Capture the cell that displays the provided text and extract its (x, y) central coordinate. 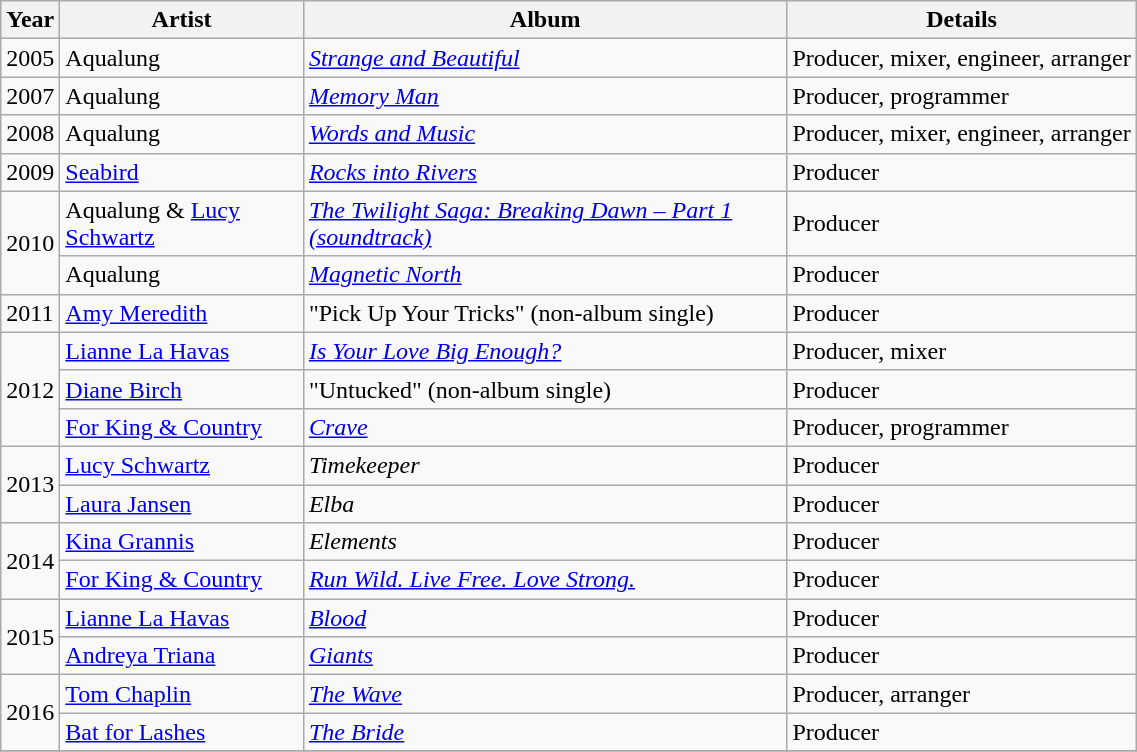
Elba (545, 503)
Strange and Beautiful (545, 58)
Blood (545, 618)
Words and Music (545, 134)
2013 (30, 484)
2016 (30, 713)
"Pick Up Your Tricks" (non-album single) (545, 313)
The Wave (545, 694)
Timekeeper (545, 465)
Lucy Schwartz (182, 465)
Andreya Triana (182, 656)
"Untucked" (non-album single) (545, 389)
2015 (30, 637)
Artist (182, 20)
Producer, arranger (962, 694)
Producer, mixer (962, 351)
Bat for Lashes (182, 732)
Laura Jansen (182, 503)
Kina Grannis (182, 542)
Memory Man (545, 96)
2012 (30, 389)
The Bride (545, 732)
Tom Chaplin (182, 694)
Aqualung & Lucy Schwartz (182, 224)
2009 (30, 172)
2005 (30, 58)
2014 (30, 561)
2011 (30, 313)
Rocks into Rivers (545, 172)
Album (545, 20)
Magnetic North (545, 275)
Run Wild. Live Free. Love Strong. (545, 580)
Giants (545, 656)
2008 (30, 134)
2007 (30, 96)
Crave (545, 427)
Diane Birch (182, 389)
Amy Meredith (182, 313)
The Twilight Saga: Breaking Dawn – Part 1 (soundtrack) (545, 224)
Year (30, 20)
Is Your Love Big Enough? (545, 351)
Elements (545, 542)
Seabird (182, 172)
Details (962, 20)
2010 (30, 242)
